Detect which cell encompasses the target text, then output its (X, Y) center coordinate. 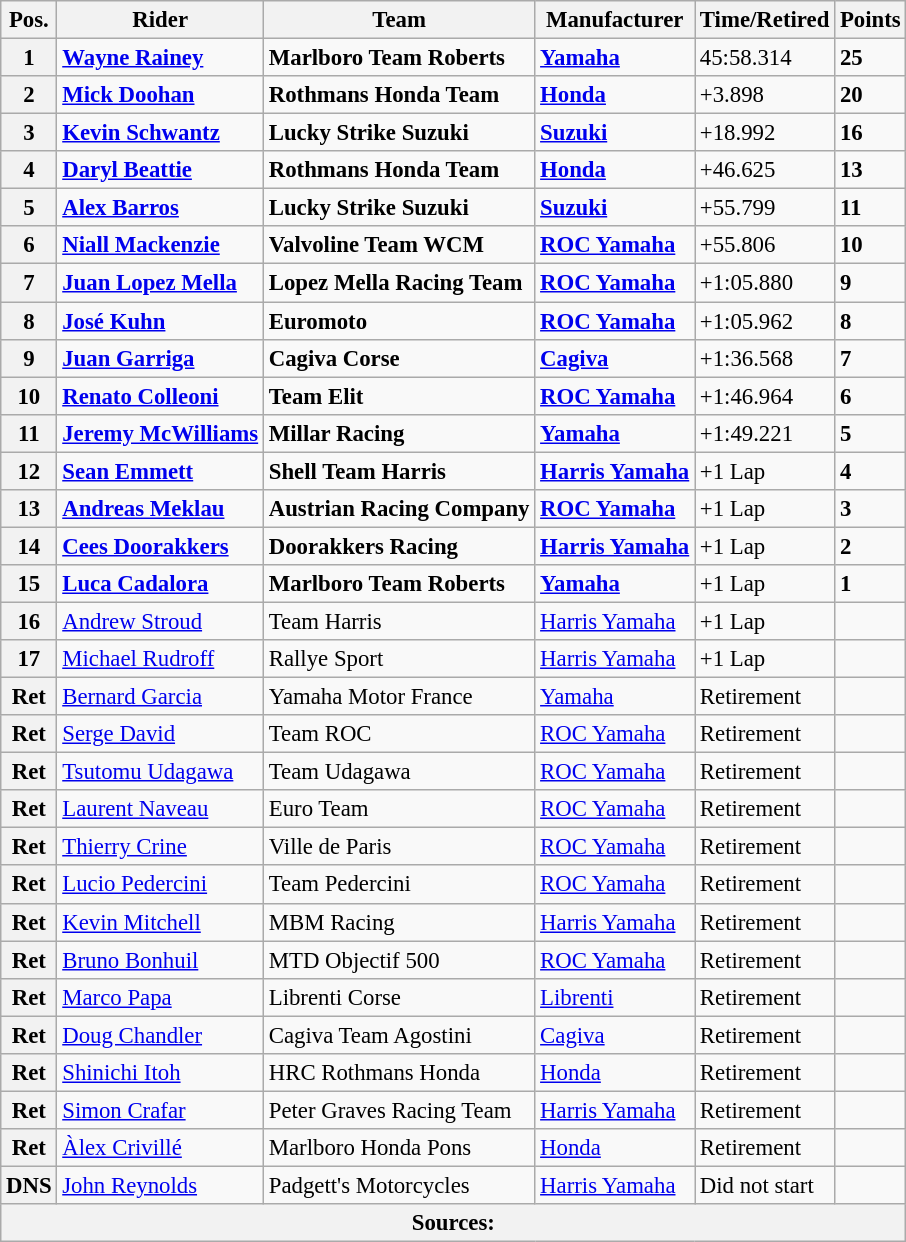
Team Pedercini (398, 885)
Andreas Meklau (160, 509)
Valvoline Team WCM (398, 245)
Shinichi Itoh (160, 1073)
+1:05.880 (765, 283)
Ville de Paris (398, 847)
Team Udagawa (398, 772)
Points (870, 20)
Renato Colleoni (160, 396)
Did not start (765, 1185)
Serge David (160, 734)
17 (29, 659)
12 (29, 471)
Luca Cadalora (160, 584)
Michael Rudroff (160, 659)
Austrian Racing Company (398, 509)
Andrew Stroud (160, 621)
John Reynolds (160, 1185)
Yamaha Motor France (398, 697)
Doug Chandler (160, 1035)
Daryl Beattie (160, 170)
Euromoto (398, 321)
Kevin Mitchell (160, 922)
MTD Objectif 500 (398, 960)
Laurent Naveau (160, 809)
Alex Barros (160, 208)
+55.799 (765, 208)
Tsutomu Udagawa (160, 772)
25 (870, 58)
+1:49.221 (765, 433)
Juan Garriga (160, 358)
Euro Team (398, 809)
Cagiva Corse (398, 358)
Shell Team Harris (398, 471)
Team Harris (398, 621)
Librenti (615, 997)
+1:46.964 (765, 396)
Thierry Crine (160, 847)
Doorakkers Racing (398, 546)
Jeremy McWilliams (160, 433)
Librenti Corse (398, 997)
José Kuhn (160, 321)
20 (870, 95)
Padgett's Motorcycles (398, 1185)
Juan Lopez Mella (160, 283)
DNS (29, 1185)
Bruno Bonhuil (160, 960)
Lucio Pedercini (160, 885)
MBM Racing (398, 922)
14 (29, 546)
Peter Graves Racing Team (398, 1110)
Manufacturer (615, 20)
Sources: (454, 1223)
Team ROC (398, 734)
Lopez Mella Racing Team (398, 283)
Team (398, 20)
Marlboro Honda Pons (398, 1148)
Pos. (29, 20)
Cees Doorakkers (160, 546)
Kevin Schwantz (160, 133)
Simon Crafar (160, 1110)
+1:36.568 (765, 358)
Time/Retired (765, 20)
+46.625 (765, 170)
Team Elit (398, 396)
Niall Mackenzie (160, 245)
Bernard Garcia (160, 697)
Millar Racing (398, 433)
+55.806 (765, 245)
+18.992 (765, 133)
Wayne Rainey (160, 58)
Sean Emmett (160, 471)
+1:05.962 (765, 321)
Àlex Crivillé (160, 1148)
Rider (160, 20)
+3.898 (765, 95)
HRC Rothmans Honda (398, 1073)
Marco Papa (160, 997)
45:58.314 (765, 58)
Mick Doohan (160, 95)
15 (29, 584)
Rallye Sport (398, 659)
Cagiva Team Agostini (398, 1035)
